Detect which cell encompasses the target text, then output its (x, y) center coordinate. 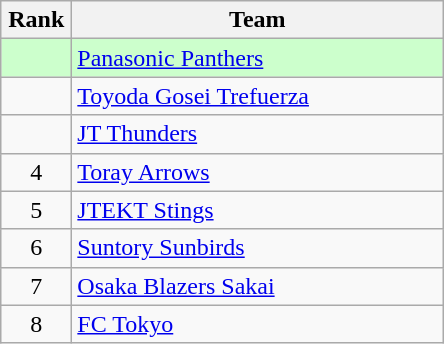
Team (258, 20)
Suntory Sunbirds (258, 248)
JT Thunders (258, 134)
5 (36, 210)
Osaka Blazers Sakai (258, 286)
FC Tokyo (258, 324)
Rank (36, 20)
Toyoda Gosei Trefuerza (258, 96)
4 (36, 172)
JTEKT Stings (258, 210)
6 (36, 248)
8 (36, 324)
Panasonic Panthers (258, 58)
Toray Arrows (258, 172)
7 (36, 286)
